Extract the (X, Y) coordinate from the center of the cell holding the provided text.  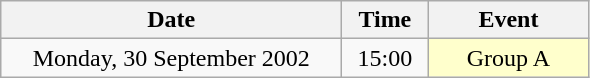
Time (385, 20)
Date (172, 20)
Event (508, 20)
Monday, 30 September 2002 (172, 58)
15:00 (385, 58)
Group A (508, 58)
